Identify which cell holds the provided text, then report its [X, Y] central coordinate. 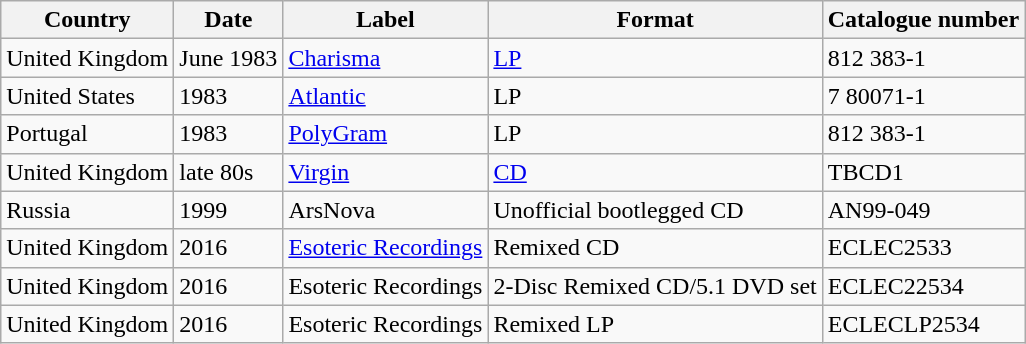
AN99-049 [923, 210]
7 80071-1 [923, 96]
ECLECLP2534 [923, 324]
Catalogue number [923, 20]
United States [88, 96]
late 80s [228, 172]
Unofficial bootlegged CD [655, 210]
Charisma [386, 58]
Country [88, 20]
1999 [228, 210]
Russia [88, 210]
Remixed LP [655, 324]
June 1983 [228, 58]
Portugal [88, 134]
Date [228, 20]
ECLEC22534 [923, 286]
TBCD1 [923, 172]
CD [655, 172]
ECLEC2533 [923, 248]
Atlantic [386, 96]
2-Disc Remixed CD/5.1 DVD set [655, 286]
Remixed CD [655, 248]
ArsNova [386, 210]
PolyGram [386, 134]
Virgin [386, 172]
Format [655, 20]
Label [386, 20]
